Find where the given text appears and provide that cell's center as (X, Y) coordinate. 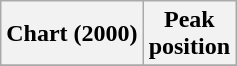
Peakposition (189, 34)
Chart (2000) (72, 34)
